Search for the cell housing the specified text and yield its [x, y] center coordinate. 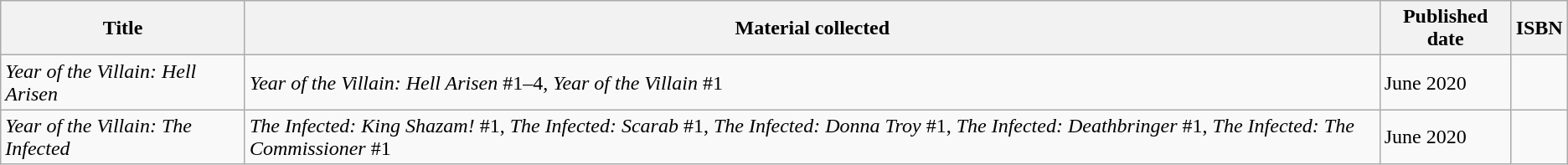
The Infected: King Shazam! #1, The Infected: Scarab #1, The Infected: Donna Troy #1, The Infected: Deathbringer #1, The Infected: The Commissioner #1 [812, 137]
Year of the Villain: Hell Arisen #1–4, Year of the Villain #1 [812, 82]
Material collected [812, 28]
Title [123, 28]
Year of the Villain: The Infected [123, 137]
Year of the Villain: Hell Arisen [123, 82]
ISBN [1540, 28]
Published date [1446, 28]
